From the cell containing the given text, extract its center point as [X, Y] coordinate. 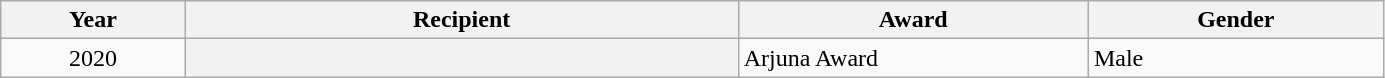
Gender [1236, 20]
2020 [93, 58]
Male [1236, 58]
Arjuna Award [913, 58]
Year [93, 20]
Recipient [462, 20]
Award [913, 20]
